Locate the cell with the specified text and output its [X, Y] center coordinate. 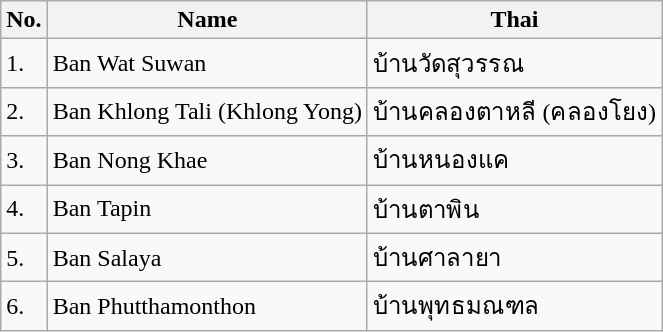
No. [24, 20]
Ban Wat Suwan [207, 64]
Name [207, 20]
Thai [514, 20]
Ban Tapin [207, 208]
Ban Nong Khae [207, 160]
บ้านพุทธมณฑล [514, 306]
Ban Khlong Tali (Khlong Yong) [207, 112]
Ban Phutthamonthon [207, 306]
บ้านคลองตาหลี (คลองโยง) [514, 112]
บ้านหนองแค [514, 160]
บ้านวัดสุวรรณ [514, 64]
2. [24, 112]
3. [24, 160]
บ้านศาลายา [514, 258]
4. [24, 208]
บ้านตาพิน [514, 208]
1. [24, 64]
6. [24, 306]
5. [24, 258]
Ban Salaya [207, 258]
